From the cell containing the given text, extract its center point as (X, Y) coordinate. 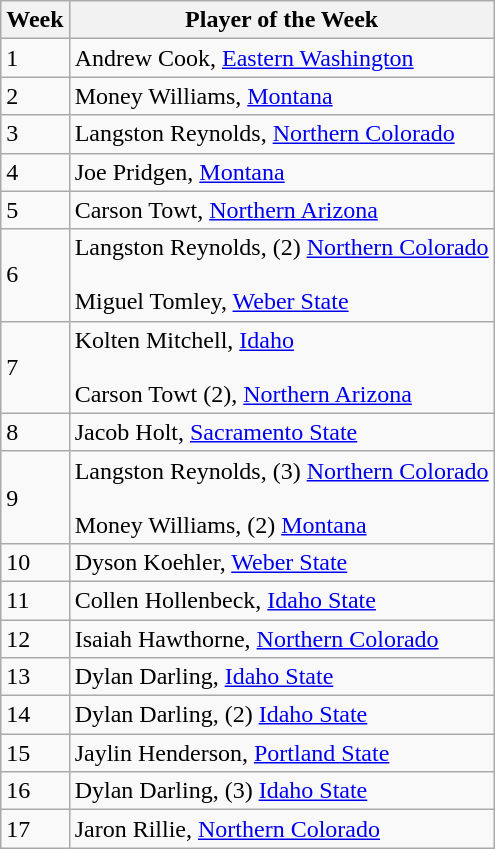
Langston Reynolds, Northern Colorado (282, 134)
Dylan Darling, (2) Idaho State (282, 715)
Collen Hollenbeck, Idaho State (282, 600)
Dylan Darling, Idaho State (282, 677)
Week (35, 20)
4 (35, 172)
Jaron Rillie, Northern Colorado (282, 829)
17 (35, 829)
13 (35, 677)
Joe Pridgen, Montana (282, 172)
Money Williams, Montana (282, 96)
Andrew Cook, Eastern Washington (282, 58)
1 (35, 58)
11 (35, 600)
Player of the Week (282, 20)
Kolten Mitchell, IdahoCarson Towt (2), Northern Arizona (282, 367)
6 (35, 275)
Langston Reynolds, (2) Northern ColoradoMiguel Tomley, Weber State (282, 275)
14 (35, 715)
Dylan Darling, (3) Idaho State (282, 791)
Dyson Koehler, Weber State (282, 562)
Jacob Holt, Sacramento State (282, 432)
Jaylin Henderson, Portland State (282, 753)
7 (35, 367)
9 (35, 497)
8 (35, 432)
12 (35, 639)
Langston Reynolds, (3) Northern ColoradoMoney Williams, (2) Montana (282, 497)
15 (35, 753)
5 (35, 210)
2 (35, 96)
3 (35, 134)
16 (35, 791)
Carson Towt, Northern Arizona (282, 210)
10 (35, 562)
Isaiah Hawthorne, Northern Colorado (282, 639)
